From the cell containing the given text, extract its center point as (X, Y) coordinate. 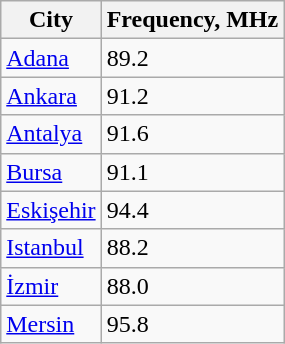
94.4 (192, 210)
İzmir (51, 286)
91.1 (192, 172)
95.8 (192, 324)
Mersin (51, 324)
88.0 (192, 286)
88.2 (192, 248)
Adana (51, 58)
Antalya (51, 134)
Eskişehir (51, 210)
Istanbul (51, 248)
89.2 (192, 58)
City (51, 20)
Ankara (51, 96)
91.6 (192, 134)
91.2 (192, 96)
Frequency, MHz (192, 20)
Bursa (51, 172)
